Return the (x, y) coordinate for the center point of the cell that contains the specified text.  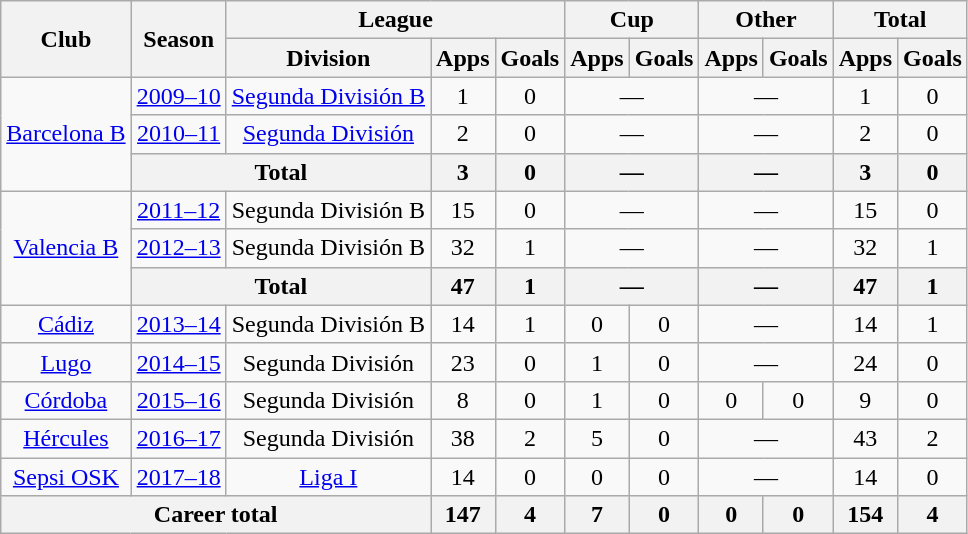
2013–14 (178, 324)
154 (865, 515)
2017–18 (178, 477)
2016–17 (178, 438)
43 (865, 438)
Liga I (328, 477)
Cup (632, 20)
Season (178, 39)
38 (463, 438)
Sepsi OSK (66, 477)
23 (463, 362)
8 (463, 400)
2015–16 (178, 400)
7 (597, 515)
Barcelona B (66, 134)
24 (865, 362)
League (396, 20)
147 (463, 515)
Career total (216, 515)
5 (597, 438)
2009–10 (178, 96)
Club (66, 39)
Lugo (66, 362)
2010–11 (178, 134)
2012–13 (178, 248)
2014–15 (178, 362)
2011–12 (178, 210)
9 (865, 400)
Cádiz (66, 324)
Hércules (66, 438)
Valencia B (66, 248)
Other (766, 20)
Division (328, 58)
Córdoba (66, 400)
